Return (X, Y) of the center of cell containing provided text 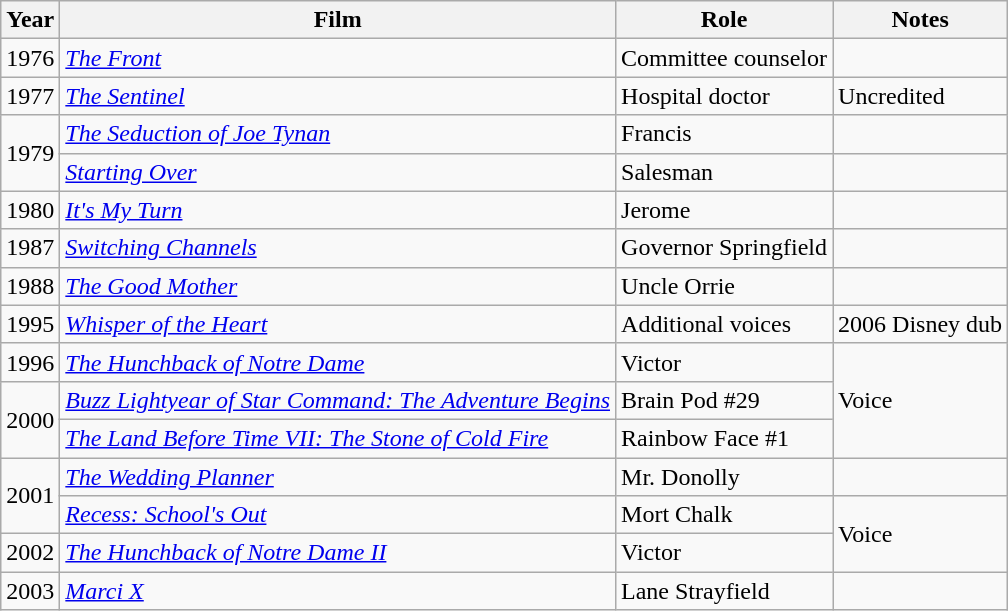
Jerome (724, 210)
Salesman (724, 172)
Buzz Lightyear of Star Command: The Adventure Begins (338, 400)
Francis (724, 134)
The Front (338, 58)
The Good Mother (338, 286)
The Hunchback of Notre Dame II (338, 553)
The Sentinel (338, 96)
2003 (30, 591)
Role (724, 20)
Mr. Donolly (724, 477)
Hospital doctor (724, 96)
The Wedding Planner (338, 477)
2002 (30, 553)
2000 (30, 419)
Lane Strayfield (724, 591)
Switching Channels (338, 248)
2006 Disney dub (920, 324)
Whisper of the Heart (338, 324)
Committee counselor (724, 58)
Recess: School's Out (338, 515)
Starting Over (338, 172)
Governor Springfield (724, 248)
1976 (30, 58)
Rainbow Face #1 (724, 438)
Uncle Orrie (724, 286)
1995 (30, 324)
1996 (30, 362)
The Seduction of Joe Tynan (338, 134)
1977 (30, 96)
1980 (30, 210)
The Hunchback of Notre Dame (338, 362)
Film (338, 20)
1979 (30, 153)
The Land Before Time VII: The Stone of Cold Fire (338, 438)
Brain Pod #29 (724, 400)
Year (30, 20)
Marci X (338, 591)
Mort Chalk (724, 515)
Notes (920, 20)
Additional voices (724, 324)
It's My Turn (338, 210)
1988 (30, 286)
2001 (30, 496)
1987 (30, 248)
Uncredited (920, 96)
